For the text-containing cell, return its midpoint in (x, y) coordinate format. 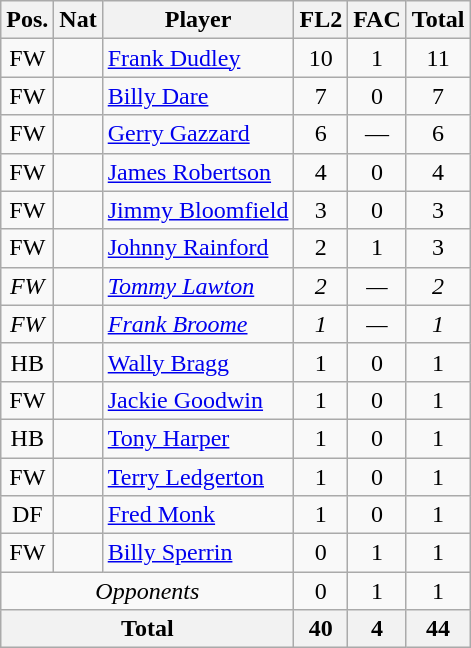
Frank Broome (198, 324)
Pos. (28, 20)
Billy Sperrin (198, 553)
10 (321, 58)
Johnny Rainford (198, 248)
Nat (78, 20)
44 (438, 629)
Tony Harper (198, 438)
Fred Monk (198, 515)
Frank Dudley (198, 58)
FAC (378, 20)
Terry Ledgerton (198, 477)
James Robertson (198, 172)
Wally Bragg (198, 362)
11 (438, 58)
Jackie Goodwin (198, 400)
Player (198, 20)
40 (321, 629)
Gerry Gazzard (198, 134)
Opponents (148, 591)
DF (28, 515)
Tommy Lawton (198, 286)
Billy Dare (198, 96)
FL2 (321, 20)
Jimmy Bloomfield (198, 210)
